Capture the cell that displays the provided text and extract its [x, y] central coordinate. 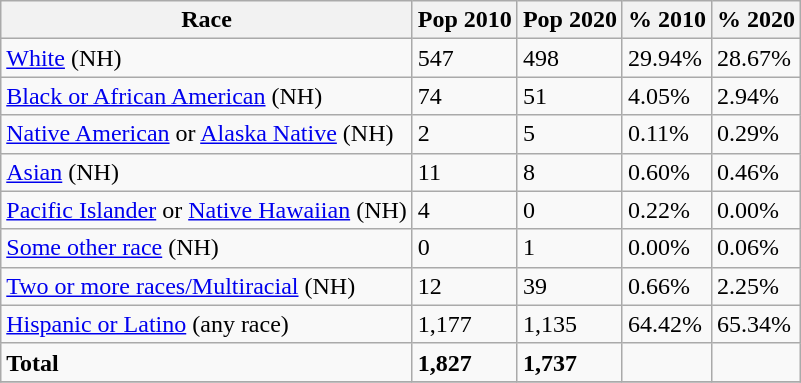
1,737 [570, 362]
0.60% [666, 172]
74 [464, 96]
1 [570, 248]
2 [464, 134]
547 [464, 58]
12 [464, 286]
Black or African American (NH) [207, 96]
64.42% [666, 324]
Two or more races/Multiracial (NH) [207, 286]
Asian (NH) [207, 172]
0.66% [666, 286]
65.34% [756, 324]
Pop 2010 [464, 20]
498 [570, 58]
11 [464, 172]
4 [464, 210]
51 [570, 96]
Race [207, 20]
Pop 2020 [570, 20]
0.29% [756, 134]
8 [570, 172]
1,827 [464, 362]
1,177 [464, 324]
28.67% [756, 58]
0.46% [756, 172]
Total [207, 362]
2.25% [756, 286]
0.06% [756, 248]
1,135 [570, 324]
39 [570, 286]
2.94% [756, 96]
5 [570, 134]
% 2020 [756, 20]
Some other race (NH) [207, 248]
Hispanic or Latino (any race) [207, 324]
White (NH) [207, 58]
Pacific Islander or Native Hawaiian (NH) [207, 210]
0.22% [666, 210]
Native American or Alaska Native (NH) [207, 134]
4.05% [666, 96]
0.11% [666, 134]
29.94% [666, 58]
% 2010 [666, 20]
